Identify which cell holds the provided text, then report its [X, Y] central coordinate. 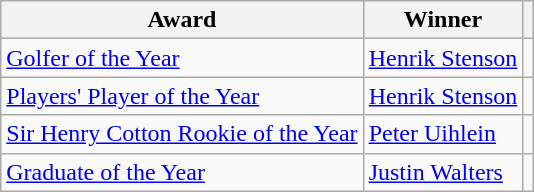
Winner [443, 20]
Peter Uihlein [443, 134]
Players' Player of the Year [182, 96]
Sir Henry Cotton Rookie of the Year [182, 134]
Award [182, 20]
Justin Walters [443, 172]
Golfer of the Year [182, 58]
Graduate of the Year [182, 172]
